Determine the (x, y) coordinate at the center of the cell enclosing the given text.  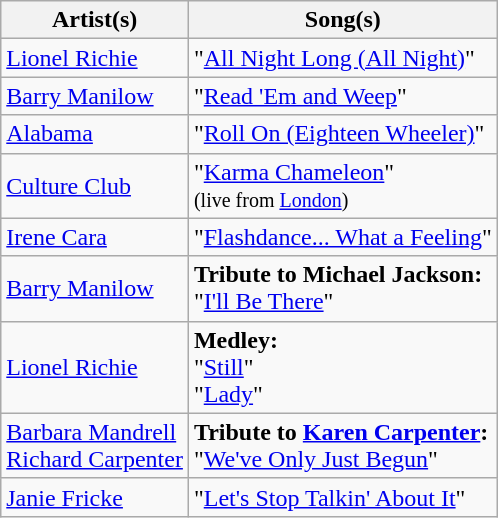
Alabama (95, 134)
Tribute to Karen Carpenter:"We've Only Just Begun" (342, 446)
"Let's Stop Talkin' About It" (342, 497)
Tribute to Michael Jackson:"I'll Be There" (342, 288)
Artist(s) (95, 20)
Janie Fricke (95, 497)
"Roll On (Eighteen Wheeler)" (342, 134)
"Read 'Em and Weep" (342, 96)
Barbara MandrellRichard Carpenter (95, 446)
Culture Club (95, 186)
"Flashdance... What a Feeling" (342, 237)
Medley:"Still""Lady" (342, 367)
"Karma Chameleon"(live from London) (342, 186)
Irene Cara (95, 237)
"All Night Long (All Night)" (342, 58)
Song(s) (342, 20)
